Extract the [X, Y] coordinate from the center of the cell holding the provided text.  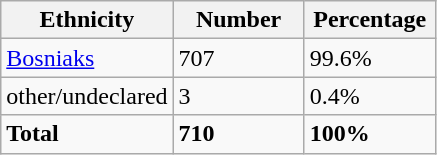
Total [87, 134]
100% [370, 134]
Number [238, 20]
Ethnicity [87, 20]
Percentage [370, 20]
other/undeclared [87, 96]
Bosniaks [87, 58]
3 [238, 96]
707 [238, 58]
99.6% [370, 58]
0.4% [370, 96]
710 [238, 134]
